Output the (x, y) coordinate of the center of the cell containing the given text.  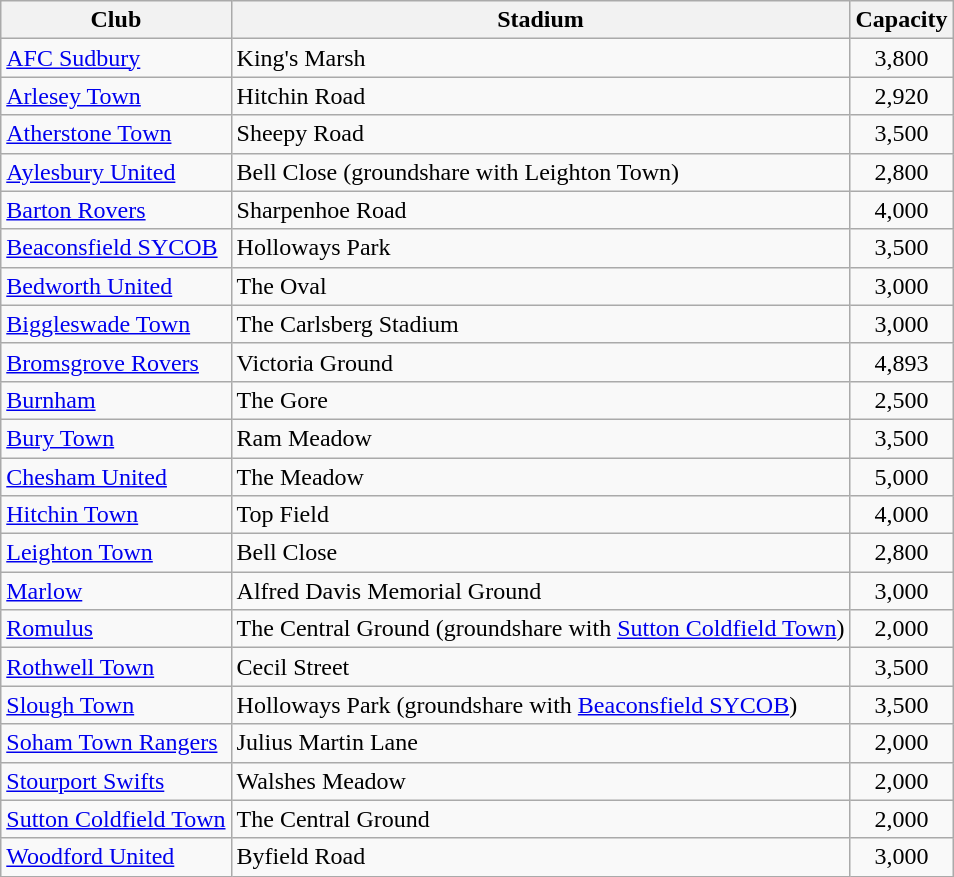
Bell Close (groundshare with Leighton Town) (540, 172)
Leighton Town (116, 553)
Soham Town Rangers (116, 743)
Bury Town (116, 438)
4,893 (902, 362)
Arlesey Town (116, 96)
2,500 (902, 400)
The Central Ground (groundshare with Sutton Coldfield Town) (540, 629)
Bromsgrove Rovers (116, 362)
AFC Sudbury (116, 58)
Top Field (540, 515)
Sharpenhoe Road (540, 210)
The Meadow (540, 477)
Romulus (116, 629)
Sheepy Road (540, 134)
Beaconsfield SYCOB (116, 248)
Woodford United (116, 857)
King's Marsh (540, 58)
Bedworth United (116, 286)
3,800 (902, 58)
Holloways Park (540, 248)
2,920 (902, 96)
Capacity (902, 20)
Stadium (540, 20)
Ram Meadow (540, 438)
5,000 (902, 477)
Slough Town (116, 705)
Alfred Davis Memorial Ground (540, 591)
Barton Rovers (116, 210)
Hitchin Road (540, 96)
The Central Ground (540, 819)
Rothwell Town (116, 667)
Walshes Meadow (540, 781)
The Carlsberg Stadium (540, 324)
Cecil Street (540, 667)
The Gore (540, 400)
Stourport Swifts (116, 781)
Byfield Road (540, 857)
Hitchin Town (116, 515)
Club (116, 20)
Chesham United (116, 477)
Burnham (116, 400)
Victoria Ground (540, 362)
Biggleswade Town (116, 324)
Marlow (116, 591)
Holloways Park (groundshare with Beaconsfield SYCOB) (540, 705)
The Oval (540, 286)
Sutton Coldfield Town (116, 819)
Julius Martin Lane (540, 743)
Aylesbury United (116, 172)
Atherstone Town (116, 134)
Bell Close (540, 553)
